Determine the (X, Y) coordinate at the center of the cell enclosing the given text.  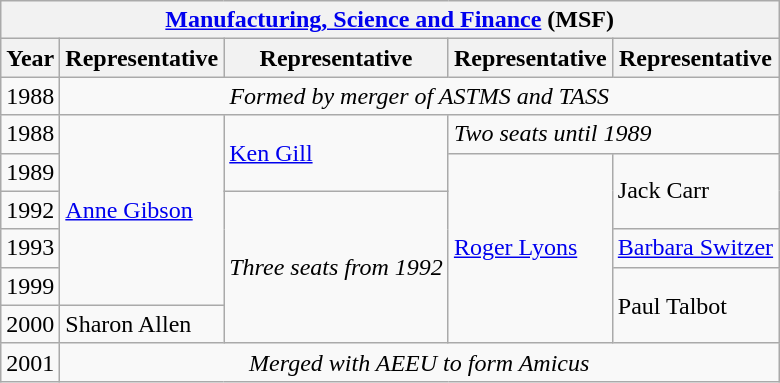
1993 (30, 248)
Three seats from 1992 (336, 267)
2001 (30, 362)
Merged with AEEU to form Amicus (420, 362)
Ken Gill (336, 153)
Sharon Allen (142, 324)
Jack Carr (695, 191)
Barbara Switzer (695, 248)
Paul Talbot (695, 305)
Formed by merger of ASTMS and TASS (420, 96)
2000 (30, 324)
Manufacturing, Science and Finance (MSF) (390, 20)
Anne Gibson (142, 210)
Year (30, 58)
1999 (30, 286)
Two seats until 1989 (613, 134)
1992 (30, 210)
Roger Lyons (530, 248)
1989 (30, 172)
